For the text-containing cell, return its midpoint in (x, y) coordinate format. 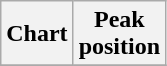
Peakposition (119, 34)
Chart (37, 34)
